Pinpoint the cell where the given text exists, returning its [x, y] midpoint coordinate. 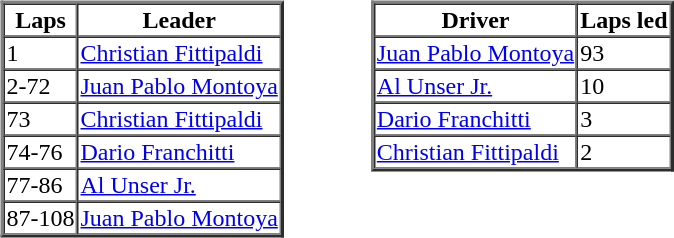
Leader [178, 20]
1 [41, 52]
Laps [41, 20]
Laps led [624, 20]
10 [624, 86]
77-86 [41, 184]
74-76 [41, 152]
2-72 [41, 86]
Driver [476, 20]
87-108 [41, 218]
93 [624, 52]
2 [624, 152]
73 [41, 118]
3 [624, 118]
